Capture the cell that displays the provided text and extract its (X, Y) central coordinate. 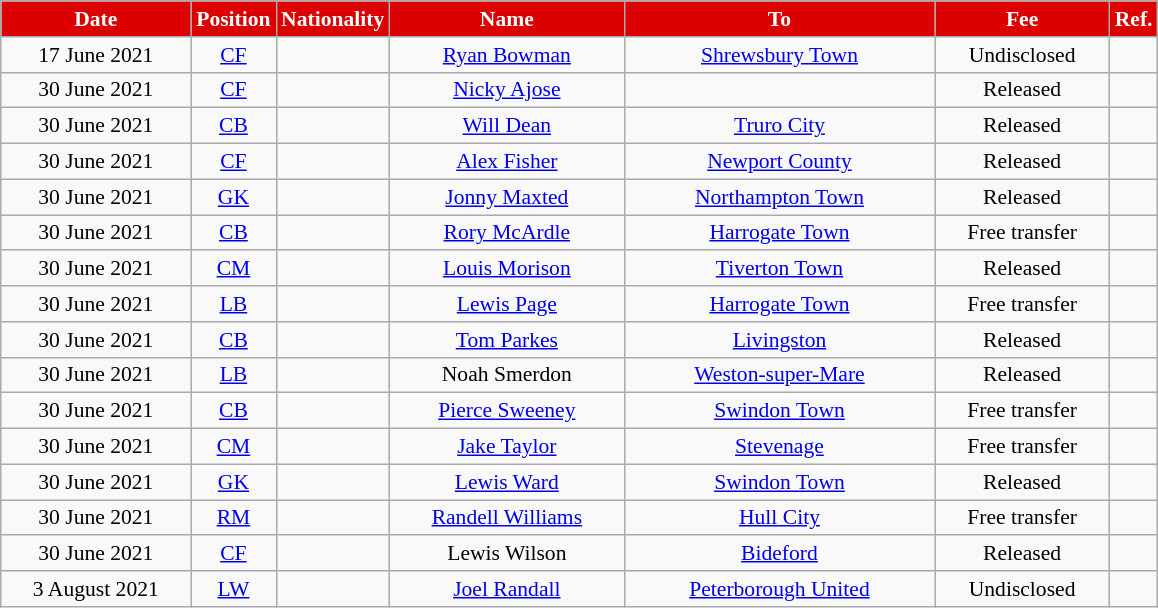
Truro City (779, 126)
Lewis Ward (506, 482)
Nationality (332, 19)
Stevenage (779, 447)
RM (234, 518)
LW (234, 589)
Will Dean (506, 126)
Louis Morison (506, 269)
Tom Parkes (506, 340)
Noah Smerdon (506, 375)
Position (234, 19)
Newport County (779, 162)
To (779, 19)
Randell Williams (506, 518)
Pierce Sweeney (506, 411)
Rory McArdle (506, 233)
Weston-super-Mare (779, 375)
Fee (1022, 19)
Tiverton Town (779, 269)
3 August 2021 (96, 589)
Jake Taylor (506, 447)
Lewis Wilson (506, 554)
Peterborough United (779, 589)
Date (96, 19)
Ryan Bowman (506, 55)
17 June 2021 (96, 55)
Alex Fisher (506, 162)
Name (506, 19)
Hull City (779, 518)
Shrewsbury Town (779, 55)
Lewis Page (506, 304)
Nicky Ajose (506, 90)
Jonny Maxted (506, 197)
Ref. (1134, 19)
Livingston (779, 340)
Joel Randall (506, 589)
Northampton Town (779, 197)
Bideford (779, 554)
